Identify which cell holds the provided text, then report its [x, y] central coordinate. 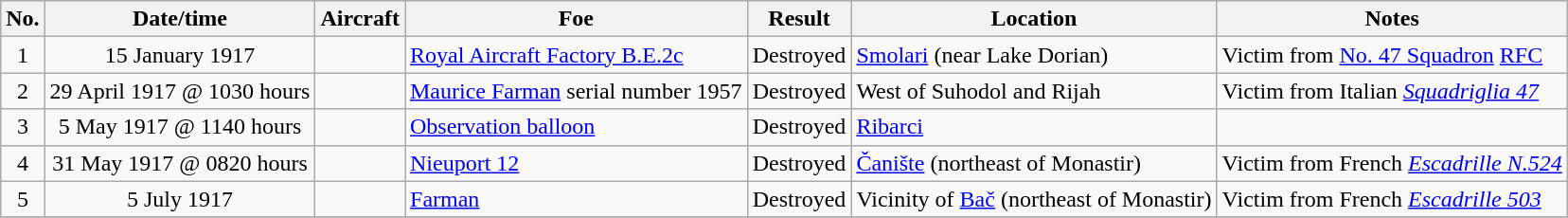
Result [799, 19]
No. [23, 19]
5 [23, 199]
Victim from French Escadrille N.524 [1392, 163]
3 [23, 127]
Location [1034, 19]
Smolari (near Lake Dorian) [1034, 55]
Ribarci [1034, 127]
Victim from No. 47 Squadron RFC [1392, 55]
Date/time [180, 19]
Čanište (northeast of Monastir) [1034, 163]
Observation balloon [577, 127]
Royal Aircraft Factory B.E.2c [577, 55]
Victim from Italian Squadriglia 47 [1392, 91]
Nieuport 12 [577, 163]
Farman [577, 199]
29 April 1917 @ 1030 hours [180, 91]
Victim from French Escadrille 503 [1392, 199]
4 [23, 163]
31 May 1917 @ 0820 hours [180, 163]
Aircraft [360, 19]
West of Suhodol and Rijah [1034, 91]
15 January 1917 [180, 55]
Foe [577, 19]
1 [23, 55]
2 [23, 91]
Vicinity of Bač (northeast of Monastir) [1034, 199]
Maurice Farman serial number 1957 [577, 91]
5 May 1917 @ 1140 hours [180, 127]
5 July 1917 [180, 199]
Notes [1392, 19]
